Identify which cell holds the provided text, then report its (x, y) central coordinate. 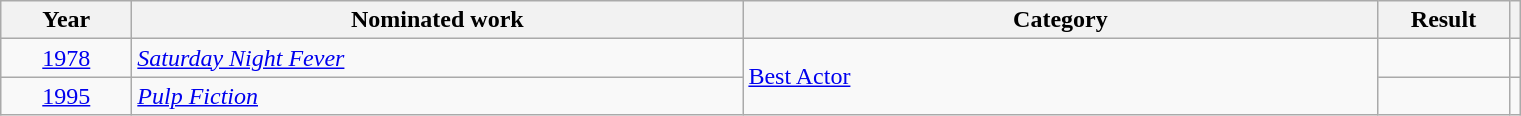
Category (1060, 20)
Best Actor (1060, 77)
Saturday Night Fever (438, 58)
Nominated work (438, 20)
Pulp Fiction (438, 96)
1995 (66, 96)
1978 (66, 58)
Year (66, 20)
Result (1444, 20)
